Detect which cell encompasses the target text, then output its [x, y] center coordinate. 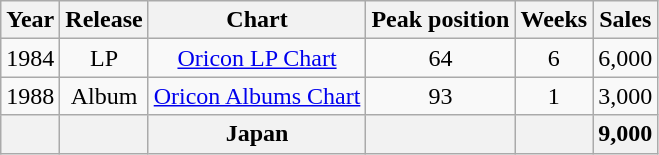
Japan [257, 134]
6,000 [626, 58]
1 [554, 96]
1984 [30, 58]
9,000 [626, 134]
6 [554, 58]
LP [104, 58]
Year [30, 20]
Album [104, 96]
3,000 [626, 96]
Chart [257, 20]
Oricon Albums Chart [257, 96]
Release [104, 20]
Weeks [554, 20]
Peak position [440, 20]
Oricon LP Chart [257, 58]
64 [440, 58]
93 [440, 96]
Sales [626, 20]
1988 [30, 96]
